Determine the [x, y] coordinate at the center of the cell enclosing the given text.  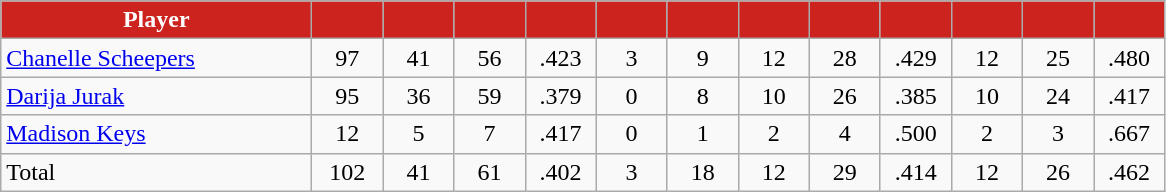
.462 [1130, 172]
5 [418, 134]
36 [418, 96]
8 [702, 96]
18 [702, 172]
.480 [1130, 58]
95 [348, 96]
7 [490, 134]
28 [844, 58]
.667 [1130, 134]
Madison Keys [156, 134]
Player [156, 20]
Darija Jurak [156, 96]
24 [1058, 96]
4 [844, 134]
.385 [916, 96]
.402 [560, 172]
102 [348, 172]
Chanelle Scheepers [156, 58]
Total [156, 172]
97 [348, 58]
9 [702, 58]
29 [844, 172]
59 [490, 96]
25 [1058, 58]
56 [490, 58]
.423 [560, 58]
.414 [916, 172]
.429 [916, 58]
.500 [916, 134]
61 [490, 172]
.379 [560, 96]
1 [702, 134]
